From the cell containing the given text, extract its center point as [x, y] coordinate. 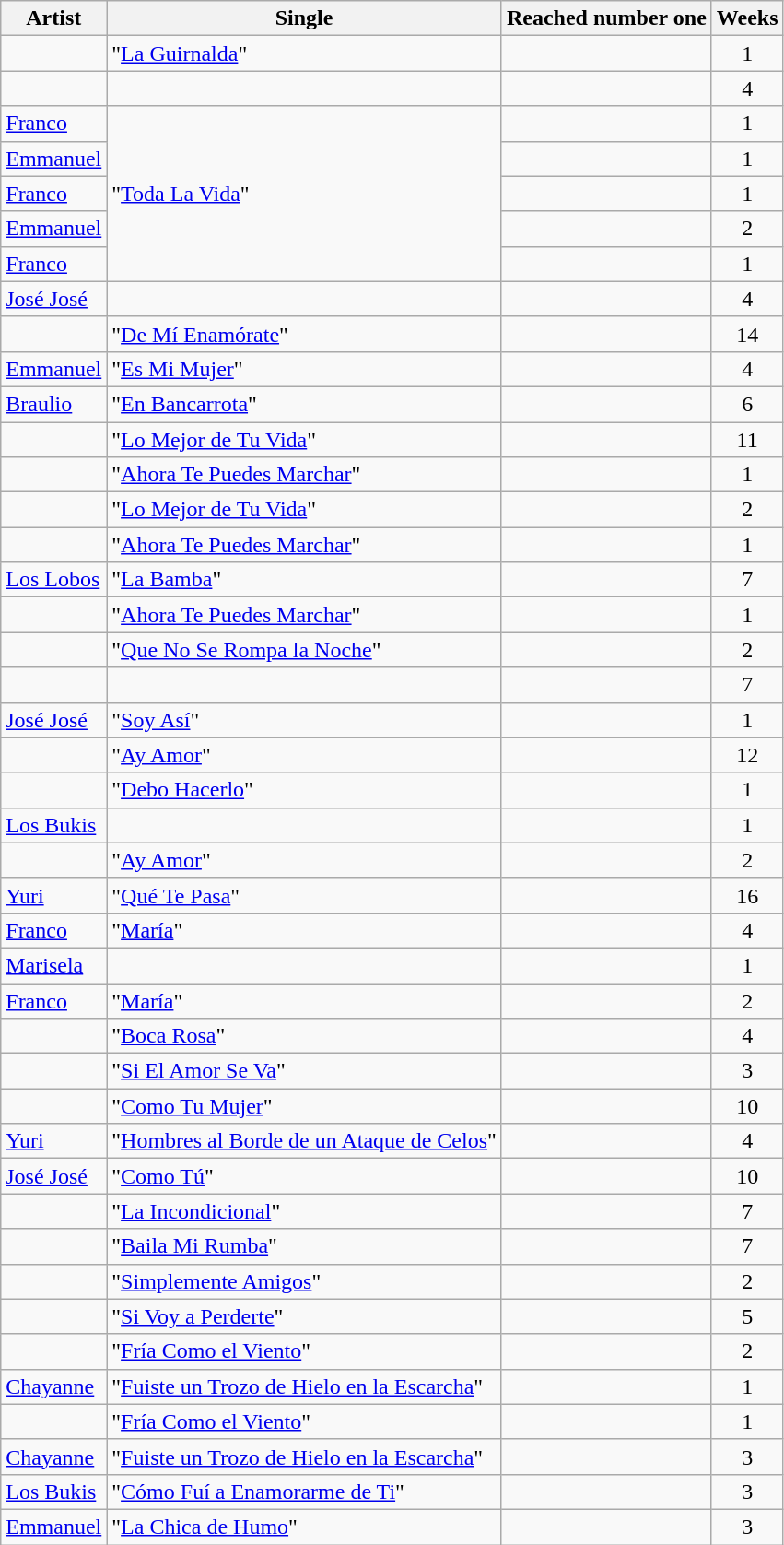
"La Chica de Humo" [304, 1527]
"Baila Mi Rumba" [304, 1246]
"Hombres al Borde de un Ataque de Celos" [304, 1141]
Weeks [747, 18]
"Cómo Fuí a Enamorarme de Ti" [304, 1492]
Marisela [53, 965]
5 [747, 1316]
"La Incondicional" [304, 1211]
Braulio [53, 404]
Los Lobos [53, 580]
"Boca Rosa" [304, 1036]
"Como Tú" [304, 1176]
Single [304, 18]
"Debo Hacerlo" [304, 790]
"Es Mi Mujer" [304, 369]
12 [747, 755]
"Si El Amor Se Va" [304, 1071]
"Qué Te Pasa" [304, 895]
"Soy Así" [304, 720]
"Simplemente Amigos" [304, 1281]
"En Bancarrota" [304, 404]
14 [747, 334]
"Que No Se Rompa la Noche" [304, 650]
"Toda La Vida" [304, 194]
"Como Tu Mujer" [304, 1106]
Artist [53, 18]
"La Guirnalda" [304, 53]
"La Bamba" [304, 580]
6 [747, 404]
"Si Voy a Perderte" [304, 1316]
Reached number one [606, 18]
"De Mí Enamórate" [304, 334]
11 [747, 440]
16 [747, 895]
